Search for the cell housing the specified text and yield its (x, y) center coordinate. 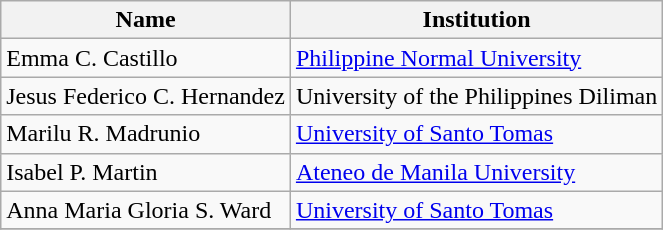
Philippine Normal University (476, 58)
Isabel P. Martin (146, 172)
Marilu R. Madrunio (146, 134)
Institution (476, 20)
University of the Philippines Diliman (476, 96)
Ateneo de Manila University (476, 172)
Name (146, 20)
Emma C. Castillo (146, 58)
Jesus Federico C. Hernandez (146, 96)
Anna Maria Gloria S. Ward (146, 210)
